Determine the [x, y] coordinate at the center of the cell enclosing the given text.  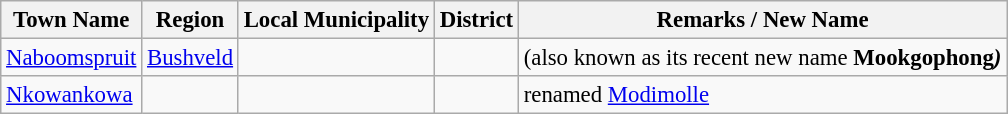
renamed Modimolle [762, 95]
Naboomspruit [72, 58]
Town Name [72, 20]
Region [190, 20]
Bushveld [190, 58]
Nkowankowa [72, 95]
(also known as its recent new name Mookgophong) [762, 58]
Remarks / New Name [762, 20]
Local Municipality [336, 20]
District [476, 20]
